Output the (x, y) coordinate of the center of the cell containing the given text.  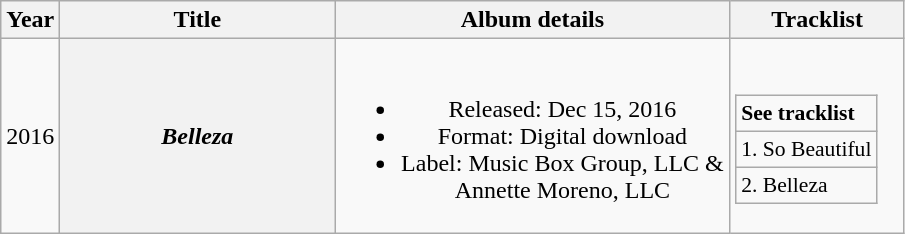
Released: Dec 15, 2016Format: Digital downloadLabel: Music Box Group, LLC & Annette Moreno, LLC (532, 136)
2016 (30, 136)
Year (30, 20)
Album details (532, 20)
Tracklist (817, 20)
Belleza (198, 136)
1. So Beautiful (806, 150)
See tracklist 1. So Beautiful 2. Belleza (817, 136)
2. Belleza (806, 185)
See tracklist (806, 114)
Title (198, 20)
